Search for the cell housing the specified text and yield its [x, y] center coordinate. 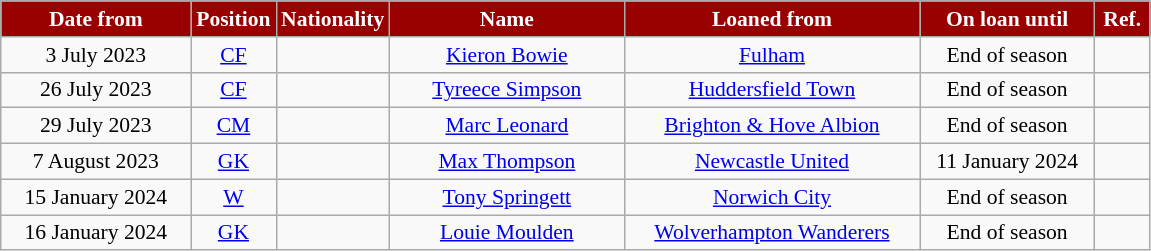
Brighton & Hove Albion [772, 126]
Huddersfield Town [772, 90]
Ref. [1122, 19]
Position [234, 19]
Nationality [332, 19]
Wolverhampton Wanderers [772, 233]
On loan until [1008, 19]
3 July 2023 [96, 55]
Louie Moulden [506, 233]
Date from [96, 19]
Max Thompson [506, 162]
Norwich City [772, 197]
Marc Leonard [506, 126]
Kieron Bowie [506, 55]
Tyreece Simpson [506, 90]
Newcastle United [772, 162]
W [234, 197]
Fulham [772, 55]
11 January 2024 [1008, 162]
Loaned from [772, 19]
16 January 2024 [96, 233]
7 August 2023 [96, 162]
CM [234, 126]
26 July 2023 [96, 90]
15 January 2024 [96, 197]
Tony Springett [506, 197]
Name [506, 19]
29 July 2023 [96, 126]
